Determine the (X, Y) coordinate at the center of the cell enclosing the given text.  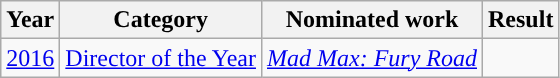
Year (30, 20)
Director of the Year (161, 58)
2016 (30, 58)
Result (521, 20)
Category (161, 20)
Nominated work (372, 20)
Mad Max: Fury Road (372, 58)
